Provide the (X, Y) coordinate of the cell's center where the given text is located.  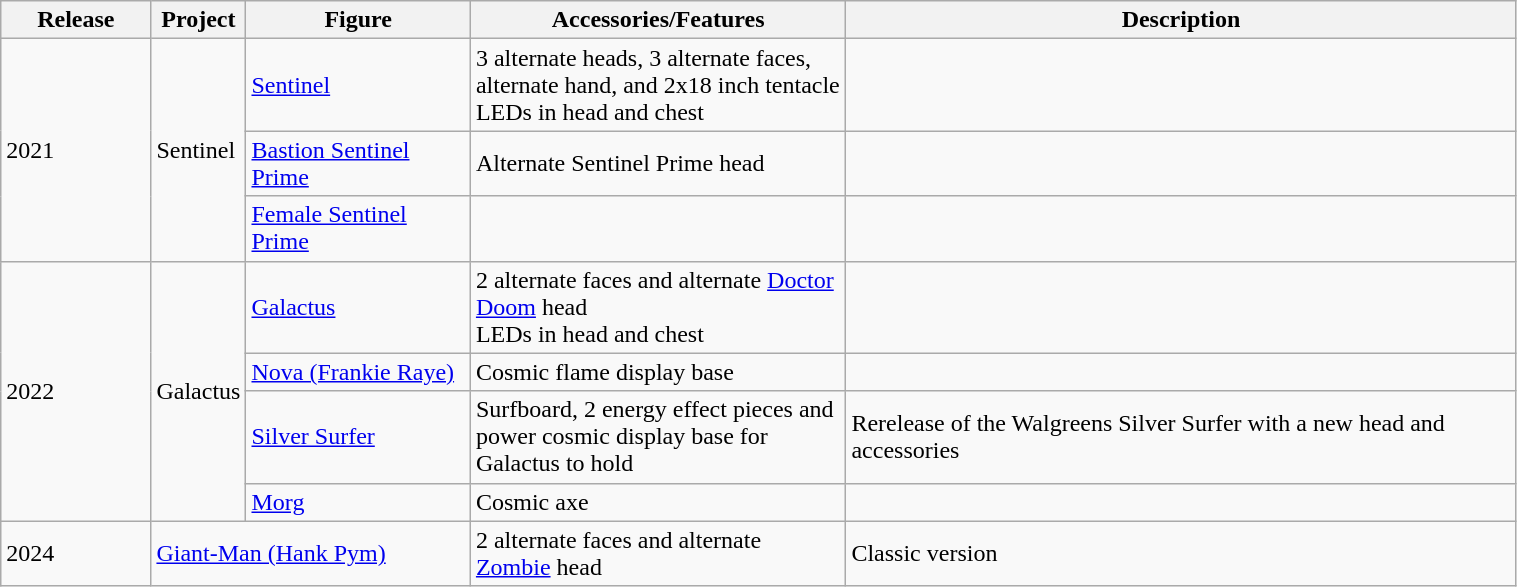
Figure (358, 20)
2022 (76, 391)
Project (198, 20)
Silver Surfer (358, 437)
Female Sentinel Prime (358, 228)
Alternate Sentinel Prime head (658, 164)
2 alternate faces and alternate Doctor Doom headLEDs in head and chest (658, 307)
Nova (Frankie Raye) (358, 372)
Surfboard, 2 energy effect pieces and power cosmic display base for Galactus to hold (658, 437)
Cosmic axe (658, 502)
Giant-Man (Hank Pym) (310, 554)
Bastion Sentinel Prime (358, 164)
2024 (76, 554)
Classic version (1181, 554)
Morg (358, 502)
Rerelease of the Walgreens Silver Surfer with a new head and accessories (1181, 437)
Release (76, 20)
2021 (76, 150)
Accessories/Features (658, 20)
Cosmic flame display base (658, 372)
3 alternate heads, 3 alternate faces, alternate hand, and 2x18 inch tentacleLEDs in head and chest (658, 85)
2 alternate faces and alternate Zombie head (658, 554)
Description (1181, 20)
